Output the (X, Y) coordinate of the center of the cell containing the given text.  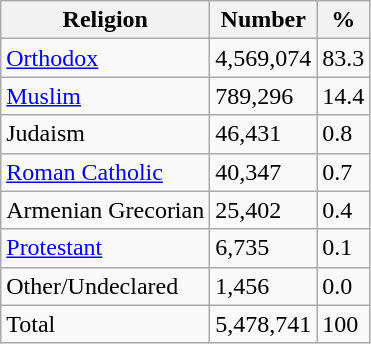
25,402 (264, 210)
Roman Catholic (106, 172)
Muslim (106, 96)
Protestant (106, 248)
Total (106, 324)
Judaism (106, 134)
Religion (106, 20)
0.8 (344, 134)
Armenian Grecorian (106, 210)
46,431 (264, 134)
Other/Undeclared (106, 286)
6,735 (264, 248)
0.1 (344, 248)
Number (264, 20)
4,569,074 (264, 58)
Orthodox (106, 58)
1,456 (264, 286)
0.0 (344, 286)
83.3 (344, 58)
0.4 (344, 210)
789,296 (264, 96)
100 (344, 324)
14.4 (344, 96)
0.7 (344, 172)
% (344, 20)
40,347 (264, 172)
5,478,741 (264, 324)
